Scan for the cell matching the given text and deliver its (X, Y) coordinate at center. 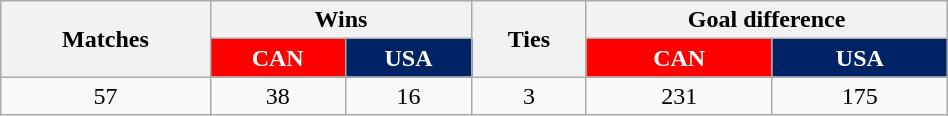
38 (278, 96)
Wins (341, 20)
3 (529, 96)
Ties (529, 39)
175 (860, 96)
231 (679, 96)
57 (106, 96)
Matches (106, 39)
Goal difference (766, 20)
16 (408, 96)
